Find where the given text appears and provide that cell's center as [X, Y] coordinate. 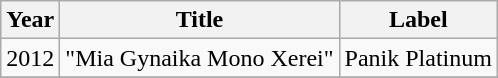
Title [200, 20]
Year [30, 20]
2012 [30, 58]
Panik Platinum [418, 58]
"Mia Gynaika Mono Xerei" [200, 58]
Label [418, 20]
